Scan for the cell matching the given text and deliver its (x, y) coordinate at center. 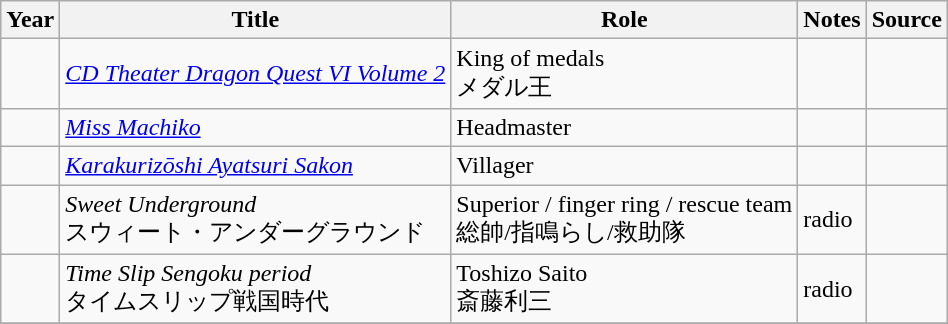
Sweet Undergroundスウィート・アンダーグラウンド (256, 219)
Toshizo Saito斎藤利三 (624, 289)
Title (256, 20)
Notes (832, 20)
Year (30, 20)
Miss Machiko (256, 127)
Headmaster (624, 127)
Karakurizōshi Ayatsuri Sakon (256, 165)
Superior / finger ring / rescue team総帥/指鳴らし/救助隊 (624, 219)
Villager (624, 165)
Source (906, 20)
Role (624, 20)
Time Slip Sengoku periodタイムスリップ戦国時代 (256, 289)
CD Theater Dragon Quest VI Volume 2 (256, 74)
King of medalsメダル王 (624, 74)
